Pinpoint the cell where the given text exists, returning its (x, y) midpoint coordinate. 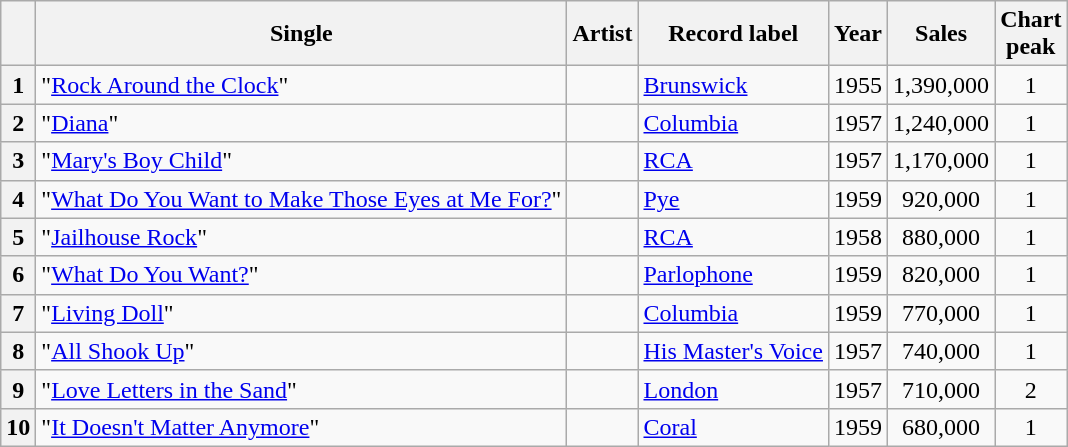
1,390,000 (942, 85)
3 (18, 161)
6 (18, 275)
10 (18, 427)
880,000 (942, 237)
"Diana" (302, 123)
Coral (733, 427)
Artist (602, 34)
770,000 (942, 313)
9 (18, 389)
1,240,000 (942, 123)
740,000 (942, 351)
"Mary's Boy Child" (302, 161)
Brunswick (733, 85)
His Master's Voice (733, 351)
"What Do You Want?" (302, 275)
Parlophone (733, 275)
920,000 (942, 199)
London (733, 389)
Single (302, 34)
710,000 (942, 389)
"It Doesn't Matter Anymore" (302, 427)
680,000 (942, 427)
Chartpeak (1031, 34)
820,000 (942, 275)
"All Shook Up" (302, 351)
8 (18, 351)
1958 (858, 237)
Pye (733, 199)
"Love Letters in the Sand" (302, 389)
"Living Doll" (302, 313)
1,170,000 (942, 161)
"Rock Around the Clock" (302, 85)
"What Do You Want to Make Those Eyes at Me For?" (302, 199)
"Jailhouse Rock" (302, 237)
Sales (942, 34)
Year (858, 34)
7 (18, 313)
1955 (858, 85)
5 (18, 237)
Record label (733, 34)
4 (18, 199)
